From the cell containing the given text, extract its center point as (x, y) coordinate. 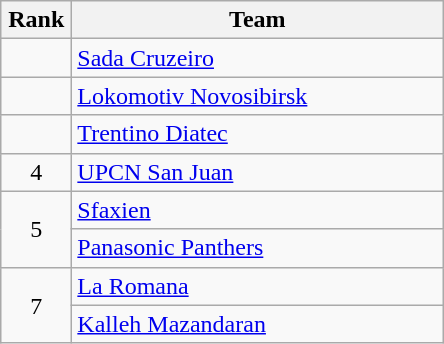
Team (258, 20)
7 (36, 305)
Rank (36, 20)
Lokomotiv Novosibirsk (258, 96)
La Romana (258, 286)
Sfaxien (258, 210)
Panasonic Panthers (258, 248)
Trentino Diatec (258, 134)
Kalleh Mazandaran (258, 324)
4 (36, 172)
5 (36, 229)
UPCN San Juan (258, 172)
Sada Cruzeiro (258, 58)
